For the text-containing cell, return its midpoint in (X, Y) coordinate format. 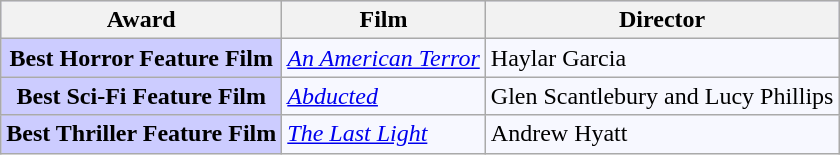
The Last Light (384, 134)
Best Sci-Fi Feature Film (142, 96)
Best Horror Feature Film (142, 58)
Abducted (384, 96)
Film (384, 20)
Best Thriller Feature Film (142, 134)
Glen Scantlebury and Lucy Phillips (662, 96)
Andrew Hyatt (662, 134)
Award (142, 20)
Haylar Garcia (662, 58)
An American Terror (384, 58)
Director (662, 20)
